Capture the cell that displays the provided text and extract its [X, Y] central coordinate. 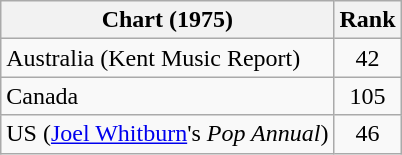
Australia (Kent Music Report) [168, 58]
Rank [368, 20]
Canada [168, 96]
105 [368, 96]
Chart (1975) [168, 20]
46 [368, 134]
42 [368, 58]
US (Joel Whitburn's Pop Annual) [168, 134]
